Find where the given text appears and provide that cell's center as (x, y) coordinate. 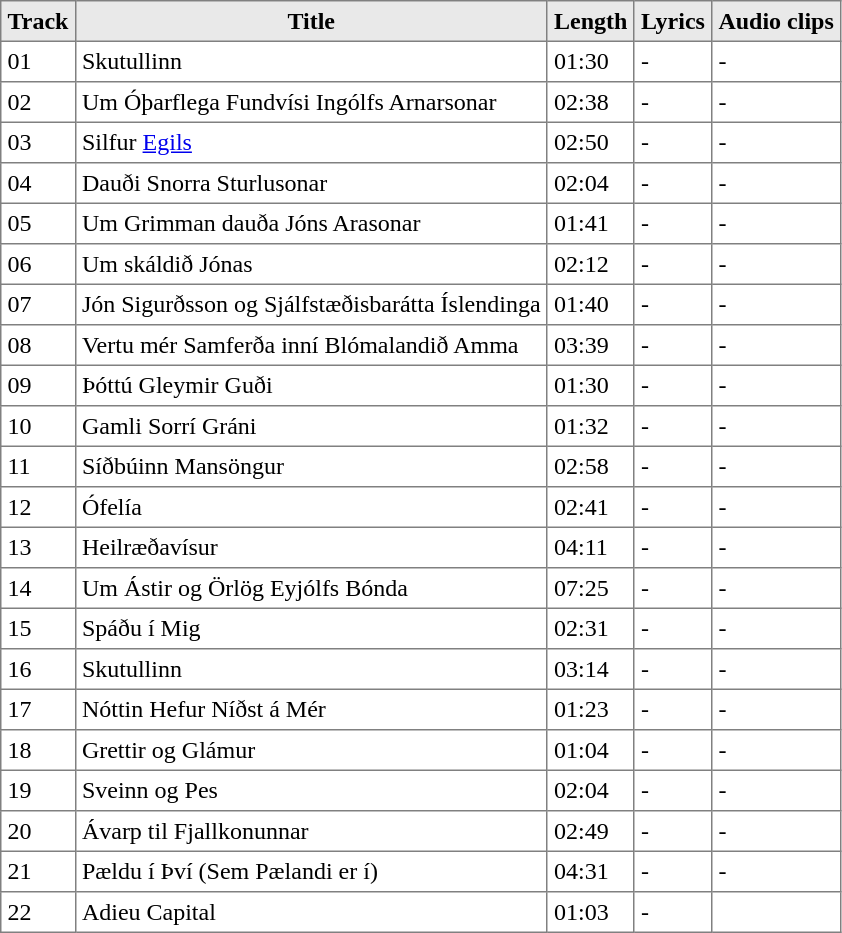
Pældu í Því (Sem Pælandi er í) (311, 871)
03:39 (590, 345)
07 (38, 304)
14 (38, 588)
Lyrics (673, 21)
03:14 (590, 669)
Heilræðavísur (311, 547)
Jón Sigurðsson og Sjálfstæðisbarátta Íslendinga (311, 304)
Síðbúinn Mansöngur (311, 466)
01:03 (590, 912)
13 (38, 547)
21 (38, 871)
10 (38, 426)
Sveinn og Pes (311, 790)
Gamli Sorrí Gráni (311, 426)
22 (38, 912)
Spáðu í Mig (311, 628)
Dauði Snorra Sturlusonar (311, 183)
02 (38, 102)
Audio clips (776, 21)
01:04 (590, 750)
Um Ástir og Örlög Eyjólfs Bónda (311, 588)
01 (38, 61)
11 (38, 466)
Ávarp til Fjallkonunnar (311, 831)
04 (38, 183)
01:32 (590, 426)
Grettir og Glámur (311, 750)
18 (38, 750)
17 (38, 709)
01:23 (590, 709)
01:41 (590, 223)
Title (311, 21)
06 (38, 264)
Ófelía (311, 507)
Um skáldið Jónas (311, 264)
09 (38, 385)
03 (38, 142)
Adieu Capital (311, 912)
20 (38, 831)
Length (590, 21)
02:49 (590, 831)
Silfur Egils (311, 142)
Þóttú Gleymir Guði (311, 385)
16 (38, 669)
02:50 (590, 142)
02:38 (590, 102)
Um Óþarflega Fundvísi Ingólfs Arnarsonar (311, 102)
01:40 (590, 304)
07:25 (590, 588)
12 (38, 507)
02:58 (590, 466)
15 (38, 628)
Um Grimman dauða Jóns Arasonar (311, 223)
05 (38, 223)
Nóttin Hefur Níðst á Mér (311, 709)
19 (38, 790)
04:11 (590, 547)
02:41 (590, 507)
Vertu mér Samferða inní Blómalandið Amma (311, 345)
08 (38, 345)
Track (38, 21)
02:31 (590, 628)
04:31 (590, 871)
02:12 (590, 264)
